For the text-containing cell, return its midpoint in (x, y) coordinate format. 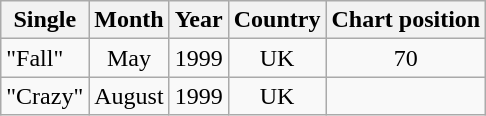
"Crazy" (45, 96)
"Fall" (45, 58)
Country (277, 20)
Month (129, 20)
Year (198, 20)
August (129, 96)
Single (45, 20)
May (129, 58)
70 (406, 58)
Chart position (406, 20)
